Pinpoint the cell where the given text exists, returning its (x, y) midpoint coordinate. 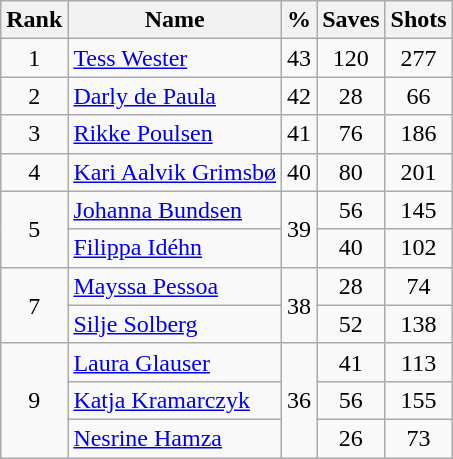
Mayssa Pessoa (175, 286)
42 (300, 96)
38 (300, 305)
145 (418, 210)
73 (418, 438)
36 (300, 400)
Darly de Paula (175, 96)
201 (418, 172)
76 (351, 134)
52 (351, 324)
Tess Wester (175, 58)
Kari Aalvik Grimsbø (175, 172)
1 (34, 58)
2 (34, 96)
Nesrine Hamza (175, 438)
80 (351, 172)
Katja Kramarczyk (175, 400)
120 (351, 58)
277 (418, 58)
66 (418, 96)
Silje Solberg (175, 324)
3 (34, 134)
Laura Glauser (175, 362)
113 (418, 362)
74 (418, 286)
Shots (418, 20)
138 (418, 324)
4 (34, 172)
155 (418, 400)
Saves (351, 20)
% (300, 20)
5 (34, 229)
43 (300, 58)
Rank (34, 20)
Rikke Poulsen (175, 134)
26 (351, 438)
186 (418, 134)
Filippa Idéhn (175, 248)
Name (175, 20)
Johanna Bundsen (175, 210)
39 (300, 229)
102 (418, 248)
9 (34, 400)
7 (34, 305)
